Scan for the cell matching the given text and deliver its (X, Y) coordinate at center. 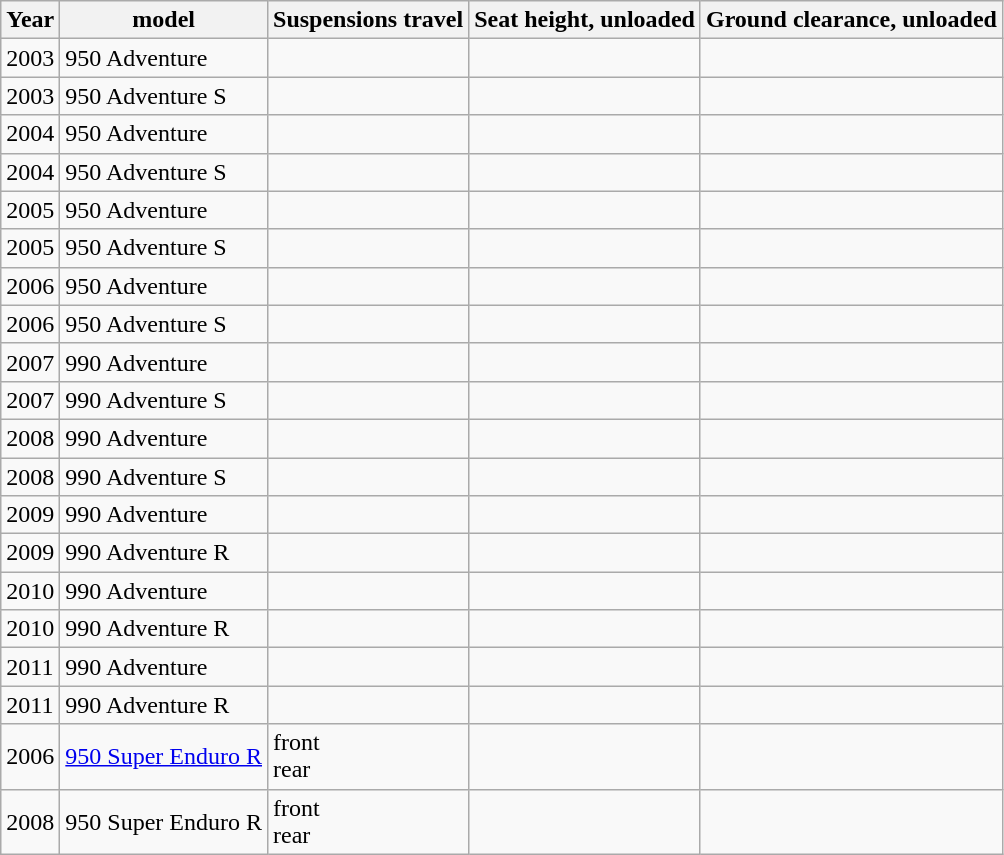
Seat height, unloaded (585, 20)
Year (30, 20)
Suspensions travel (368, 20)
model (164, 20)
Ground clearance, unloaded (851, 20)
